Capture the cell that displays the provided text and extract its [X, Y] central coordinate. 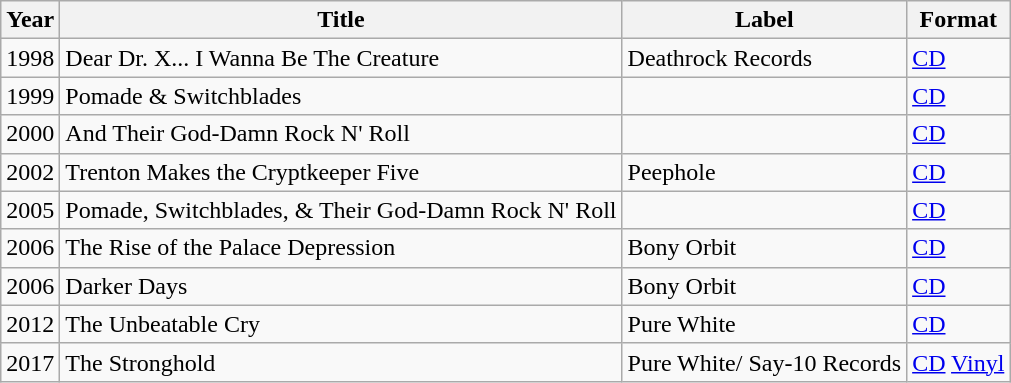
Peephole [764, 172]
The Rise of the Palace Depression [341, 248]
2005 [30, 210]
Title [341, 20]
Pomade, Switchblades, & Their God-Damn Rock N' Roll [341, 210]
Pomade & Switchblades [341, 96]
1998 [30, 58]
Pure White/ Say-10 Records [764, 362]
2012 [30, 324]
Trenton Makes the Cryptkeeper Five [341, 172]
Dear Dr. X... I Wanna Be The Creature [341, 58]
2017 [30, 362]
Year [30, 20]
1999 [30, 96]
Darker Days [341, 286]
2002 [30, 172]
The Unbeatable Cry [341, 324]
2000 [30, 134]
Format [958, 20]
CD Vinyl [958, 362]
And Their God-Damn Rock N' Roll [341, 134]
The Stronghold [341, 362]
Pure White [764, 324]
Label [764, 20]
Deathrock Records [764, 58]
